Pinpoint the cell where the given text exists, returning its (x, y) midpoint coordinate. 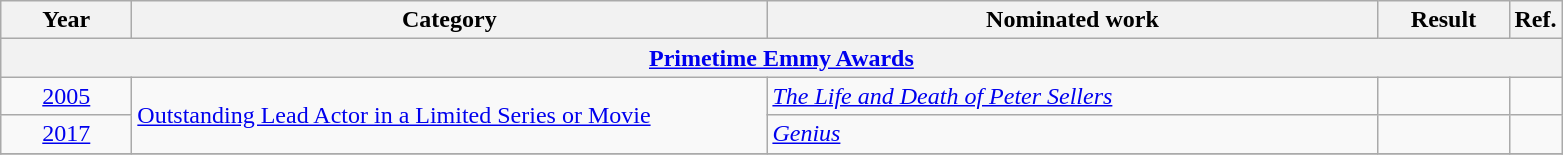
Ref. (1536, 20)
Primetime Emmy Awards (782, 58)
2005 (66, 96)
Year (66, 20)
Result (1444, 20)
Category (450, 20)
The Life and Death of Peter Sellers (1072, 96)
2017 (66, 134)
Genius (1072, 134)
Outstanding Lead Actor in a Limited Series or Movie (450, 115)
Nominated work (1072, 20)
